Locate the cell with the specified text and output its (X, Y) center coordinate. 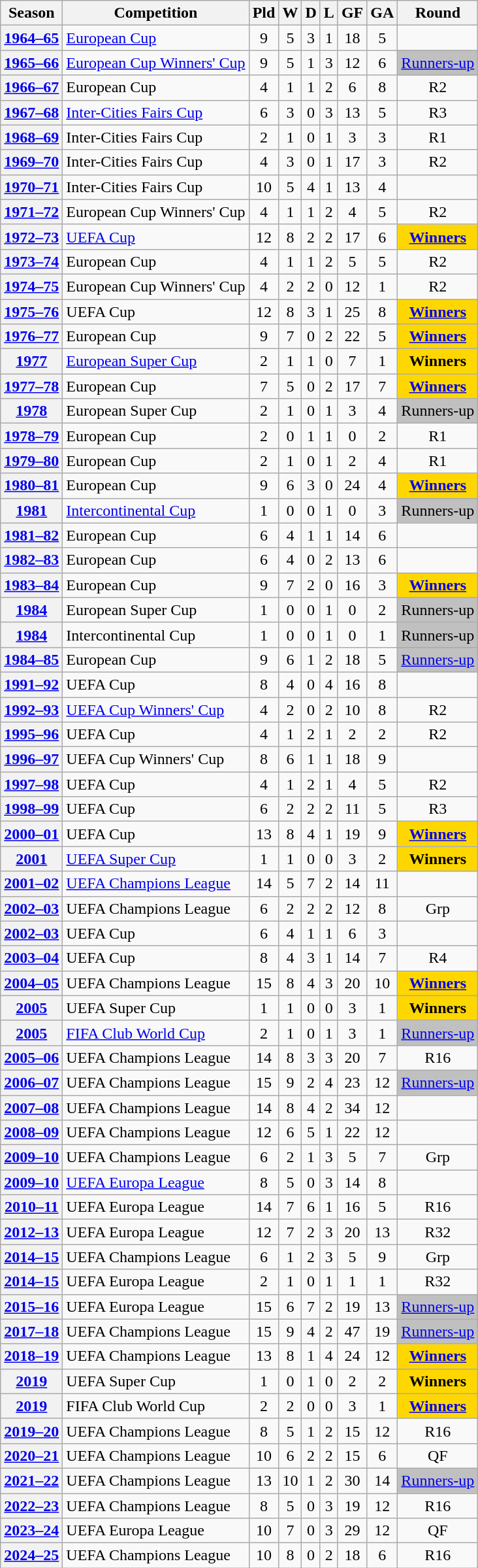
2006–07 (31, 1082)
1978 (31, 411)
1978–79 (31, 436)
1995–96 (31, 735)
23 (352, 1082)
2020–21 (31, 1456)
25 (352, 312)
Pld (264, 13)
1977 (31, 361)
2017–18 (31, 1331)
1965–66 (31, 63)
1997–98 (31, 784)
1981–82 (31, 535)
Round (438, 13)
D (311, 13)
Competition (155, 13)
2010–11 (31, 1207)
1976–77 (31, 337)
R4 (438, 958)
2024–25 (31, 1556)
1966–67 (31, 88)
2000–01 (31, 834)
29 (352, 1531)
2012–13 (31, 1232)
2001 (31, 859)
L (329, 13)
1974–75 (31, 286)
2003–04 (31, 958)
2022–23 (31, 1505)
2015–16 (31, 1307)
2008–09 (31, 1133)
34 (352, 1108)
1973–74 (31, 261)
GA (383, 13)
1979–80 (31, 461)
1972–73 (31, 237)
1971–72 (31, 212)
GF (352, 13)
2004–05 (31, 983)
1982–83 (31, 560)
1983–84 (31, 585)
2023–24 (31, 1531)
1970–71 (31, 187)
2001–02 (31, 884)
1981 (31, 510)
47 (352, 1331)
1984–85 (31, 659)
1992–93 (31, 709)
2005–06 (31, 1058)
1996–97 (31, 759)
1991–92 (31, 684)
1998–99 (31, 809)
30 (352, 1480)
2021–22 (31, 1480)
2019–20 (31, 1431)
2018–19 (31, 1356)
Season (31, 13)
1967–68 (31, 112)
1969–70 (31, 162)
1977–78 (31, 386)
2007–08 (31, 1108)
1975–76 (31, 312)
1964–65 (31, 38)
1968–69 (31, 137)
1980–81 (31, 486)
W (290, 13)
